Return the [x, y] coordinate for the center point of the cell that contains the specified text.  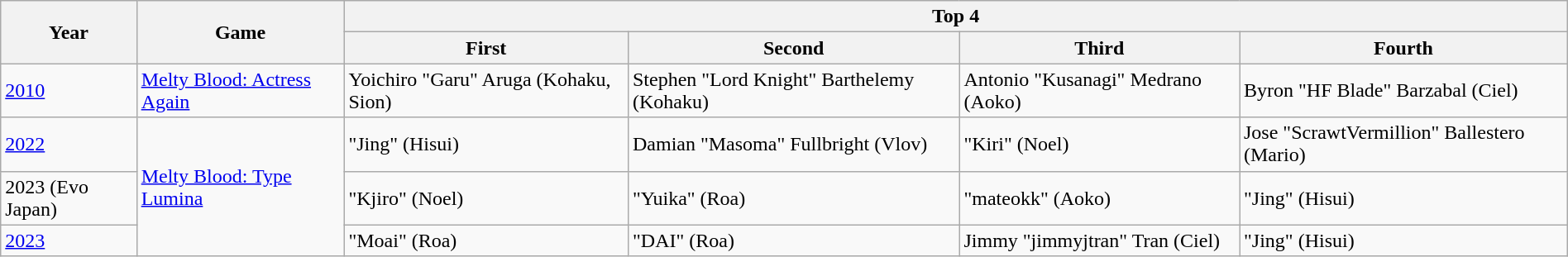
Year [69, 32]
Game [240, 32]
2023 (Evo Japan) [69, 198]
Melty Blood: Actress Again [240, 91]
Fourth [1403, 48]
"Kiri" (Noel) [1100, 144]
"Moai" (Roa) [486, 240]
Stephen "Lord Knight" Barthelemy (Kohaku) [793, 91]
Second [793, 48]
2023 [69, 240]
"mateokk" (Aoko) [1100, 198]
"Yuika" (Roa) [793, 198]
Melty Blood: Type Lumina [240, 187]
Yoichiro "Garu" Aruga (Kohaku, Sion) [486, 91]
Antonio "Kusanagi" Medrano (Aoko) [1100, 91]
Jimmy "jimmyjtran" Tran (Ciel) [1100, 240]
First [486, 48]
2022 [69, 144]
Third [1100, 48]
Damian "Masoma" Fullbright (Vlov) [793, 144]
Jose "ScrawtVermillion" Ballestero (Mario) [1403, 144]
Byron "HF Blade" Barzabal (Ciel) [1403, 91]
2010 [69, 91]
"Kjiro" (Noel) [486, 198]
Top 4 [956, 17]
"DAI" (Roa) [793, 240]
